Output the [X, Y] coordinate of the center of the cell containing the given text.  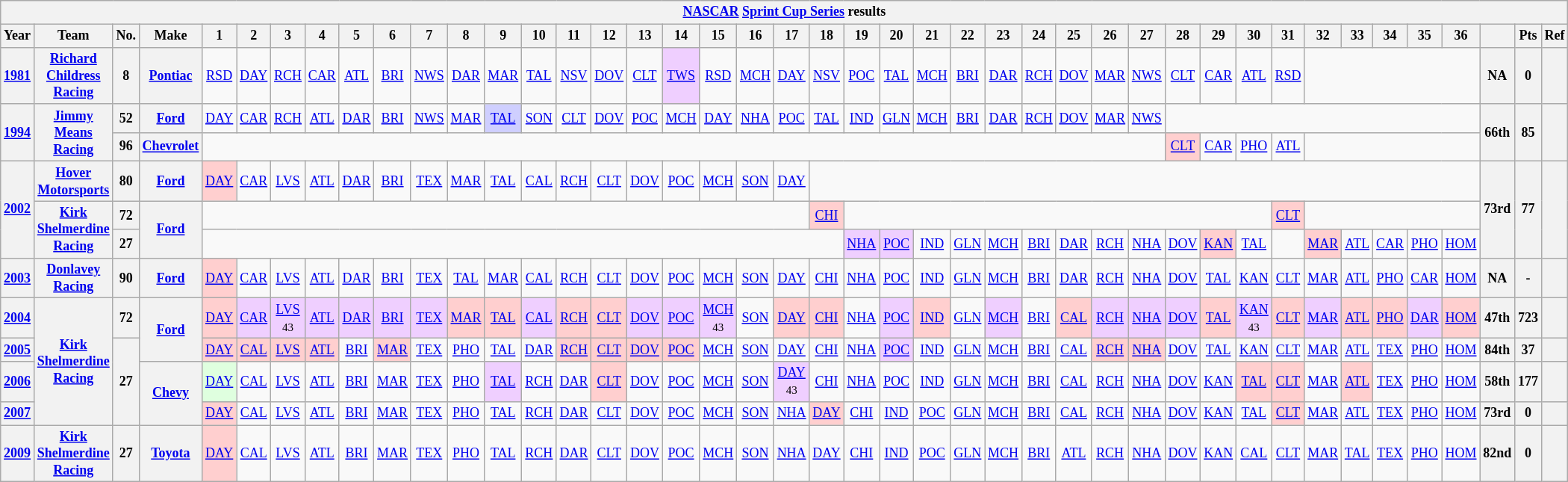
6 [393, 36]
7 [429, 36]
1994 [18, 132]
19 [862, 36]
66th [1498, 132]
14 [681, 36]
21 [932, 36]
37 [1528, 350]
22 [968, 36]
35 [1425, 36]
MCH43 [718, 318]
Richard Childress Racing [73, 75]
2002 [18, 209]
11 [573, 36]
Chevy [170, 393]
4 [322, 36]
Jimmy Means Racing [73, 132]
26 [1110, 36]
Pts [1528, 36]
2004 [18, 318]
3 [288, 36]
47th [1498, 318]
90 [125, 278]
80 [125, 181]
Make [170, 36]
LVS43 [288, 318]
KAN43 [1254, 318]
177 [1528, 382]
77 [1528, 209]
NASCAR Sprint Cup Series results [784, 12]
28 [1183, 36]
5 [357, 36]
2005 [18, 350]
52 [125, 118]
2009 [18, 454]
17 [791, 36]
No. [125, 36]
20 [897, 36]
85 [1528, 132]
2 [254, 36]
Year [18, 36]
34 [1390, 36]
32 [1323, 36]
12 [609, 36]
36 [1460, 36]
15 [718, 36]
31 [1288, 36]
DAY43 [791, 382]
Toyota [170, 454]
9 [503, 36]
23 [1004, 36]
1 [220, 36]
82nd [1498, 454]
84th [1498, 350]
29 [1219, 36]
18 [827, 36]
16 [756, 36]
Ref [1555, 36]
24 [1039, 36]
30 [1254, 36]
33 [1357, 36]
10 [539, 36]
TWS [681, 75]
723 [1528, 318]
96 [125, 146]
Pontiac [170, 75]
- [1528, 278]
1981 [18, 75]
Donlavey Racing [73, 278]
25 [1074, 36]
Hover Motorsports [73, 181]
2007 [18, 413]
13 [645, 36]
58th [1498, 382]
Chevrolet [170, 146]
Team [73, 36]
2006 [18, 382]
2003 [18, 278]
